Identify which cell holds the provided text, then report its [X, Y] central coordinate. 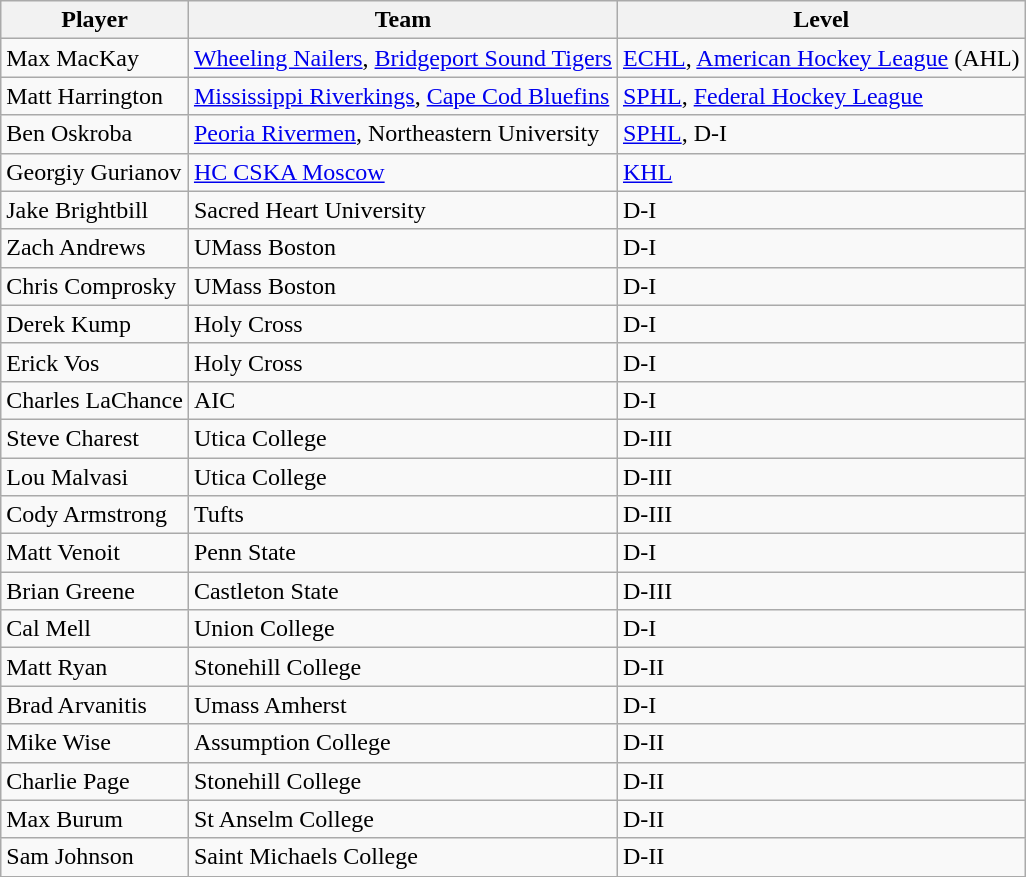
Level [821, 20]
Chris Comprosky [95, 286]
Max Burum [95, 819]
Brad Arvanitis [95, 705]
Player [95, 20]
Jake Brightbill [95, 210]
Mississippi Riverkings, Cape Cod Bluefins [402, 96]
Charlie Page [95, 781]
Georgiy Gurianov [95, 172]
Castleton State [402, 591]
Brian Greene [95, 591]
Zach Andrews [95, 248]
Cal Mell [95, 629]
Matt Harrington [95, 96]
Matt Ryan [95, 667]
Max MacKay [95, 58]
Erick Vos [95, 362]
Sacred Heart University [402, 210]
Lou Malvasi [95, 477]
Saint Michaels College [402, 857]
Cody Armstrong [95, 515]
SPHL, D-I [821, 134]
AIC [402, 400]
Sam Johnson [95, 857]
Matt Venoit [95, 553]
KHL [821, 172]
Charles LaChance [95, 400]
Ben Oskroba [95, 134]
Wheeling Nailers, Bridgeport Sound Tigers [402, 58]
SPHL, Federal Hockey League [821, 96]
Team [402, 20]
Umass Amherst [402, 705]
Tufts [402, 515]
St Anselm College [402, 819]
HC CSKA Moscow [402, 172]
Union College [402, 629]
ECHL, American Hockey League (AHL) [821, 58]
Derek Kump [95, 324]
Assumption College [402, 743]
Mike Wise [95, 743]
Steve Charest [95, 438]
Peoria Rivermen, Northeastern University [402, 134]
Penn State [402, 553]
